Capture the cell that displays the provided text and extract its [x, y] central coordinate. 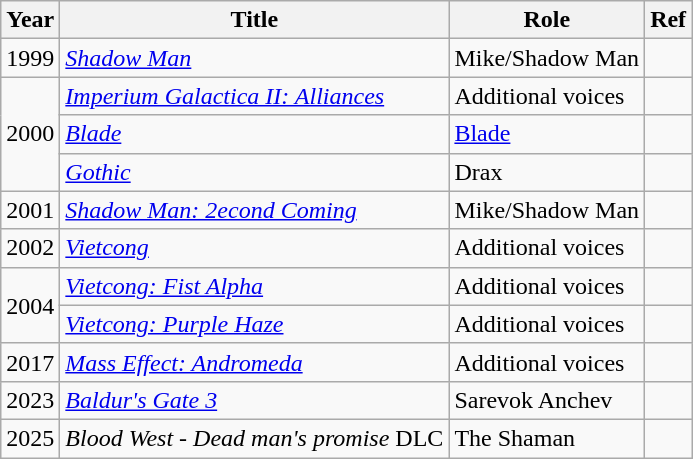
Drax [547, 172]
Baldur's Gate 3 [254, 400]
Year [30, 20]
2004 [30, 305]
Gothic [254, 172]
Vietcong [254, 248]
Role [547, 20]
Shadow Man: 2econd Coming [254, 210]
Blood West - Dead man's promise DLC [254, 438]
Imperium Galactica II: Alliances [254, 96]
Ref [668, 20]
2002 [30, 248]
2001 [30, 210]
1999 [30, 58]
2000 [30, 134]
2025 [30, 438]
The Shaman [547, 438]
2023 [30, 400]
Vietcong: Purple Haze [254, 324]
Shadow Man [254, 58]
Title [254, 20]
Vietcong: Fist Alpha [254, 286]
Mass Effect: Andromeda [254, 362]
2017 [30, 362]
Sarevok Anchev [547, 400]
